Scan for the cell matching the given text and deliver its (x, y) coordinate at center. 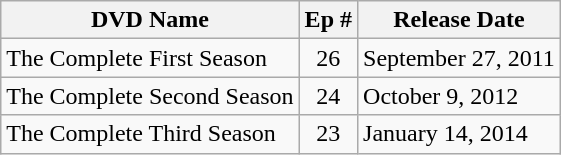
January 14, 2014 (460, 134)
23 (328, 134)
26 (328, 58)
The Complete Third Season (150, 134)
The Complete First Season (150, 58)
September 27, 2011 (460, 58)
October 9, 2012 (460, 96)
The Complete Second Season (150, 96)
Release Date (460, 20)
DVD Name (150, 20)
Ep # (328, 20)
24 (328, 96)
